Provide the (X, Y) coordinate of the cell's center where the given text is located.  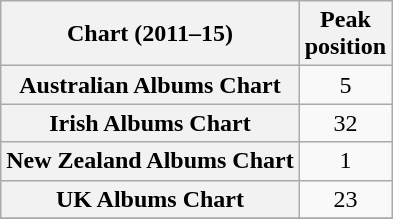
5 (345, 85)
Irish Albums Chart (150, 123)
UK Albums Chart (150, 199)
Chart (2011–15) (150, 34)
Peakposition (345, 34)
New Zealand Albums Chart (150, 161)
23 (345, 199)
32 (345, 123)
1 (345, 161)
Australian Albums Chart (150, 85)
